Scan for the cell matching the given text and deliver its [x, y] coordinate at center. 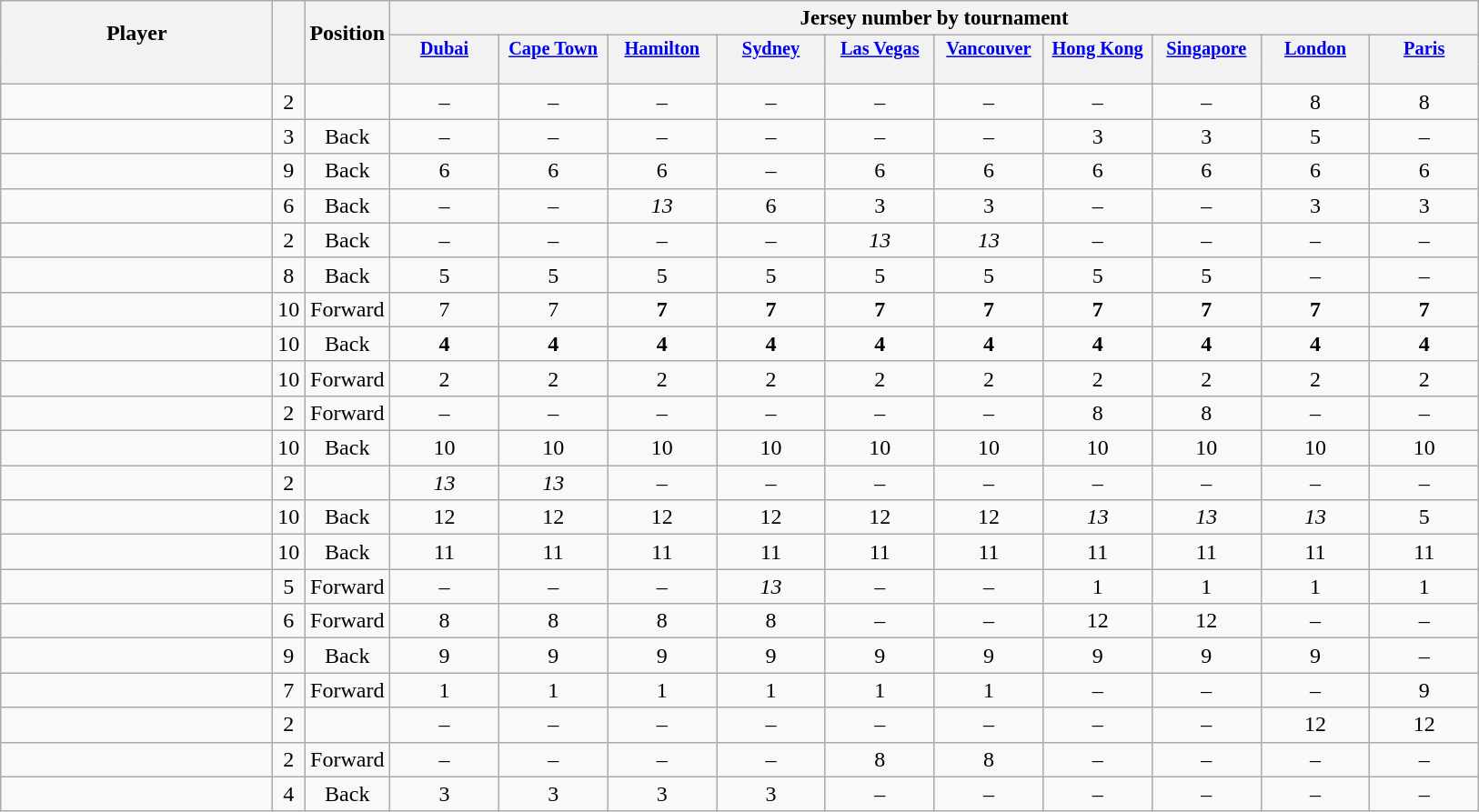
Position [347, 33]
Cape Town [553, 49]
Hamilton [662, 49]
London [1315, 49]
Dubai [445, 49]
Jersey number by tournament [935, 18]
Paris [1424, 49]
Hong Kong [1098, 49]
Player [136, 33]
Las Vegas [880, 49]
Singapore [1206, 49]
Sydney [771, 49]
Vancouver [989, 49]
